Provide the (X, Y) coordinate of the cell's center where the given text is located.  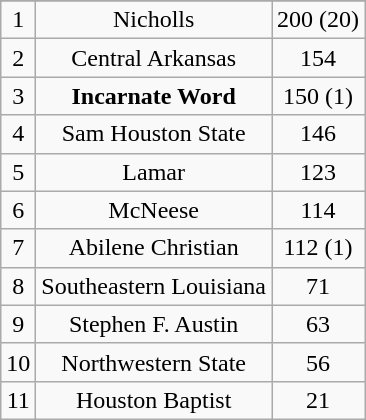
Southeastern Louisiana (154, 286)
9 (18, 324)
Abilene Christian (154, 248)
6 (18, 210)
146 (318, 134)
Lamar (154, 172)
1 (18, 20)
4 (18, 134)
154 (318, 58)
71 (318, 286)
McNeese (154, 210)
56 (318, 362)
10 (18, 362)
2 (18, 58)
3 (18, 96)
21 (318, 400)
112 (1) (318, 248)
7 (18, 248)
114 (318, 210)
11 (18, 400)
200 (20) (318, 20)
150 (1) (318, 96)
Central Arkansas (154, 58)
Nicholls (154, 20)
Stephen F. Austin (154, 324)
Sam Houston State (154, 134)
Incarnate Word (154, 96)
5 (18, 172)
123 (318, 172)
Houston Baptist (154, 400)
63 (318, 324)
8 (18, 286)
Northwestern State (154, 362)
